Locate the cell with the specified text and output its [x, y] center coordinate. 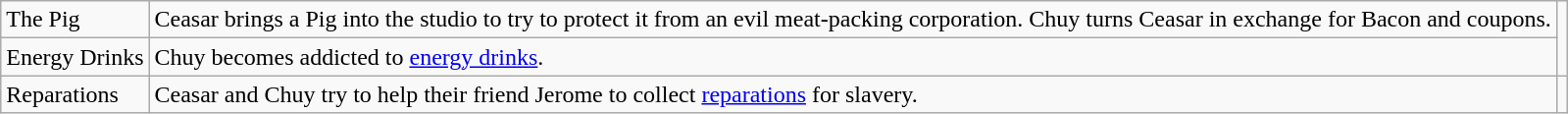
The Pig [75, 20]
Energy Drinks [75, 57]
Ceasar brings a Pig into the studio to try to protect it from an evil meat-packing corporation. Chuy turns Ceasar in exchange for Bacon and coupons. [853, 20]
Chuy becomes addicted to energy drinks. [853, 57]
Ceasar and Chuy try to help their friend Jerome to collect reparations for slavery. [853, 94]
Reparations [75, 94]
